For the text-containing cell, return its midpoint in [x, y] coordinate format. 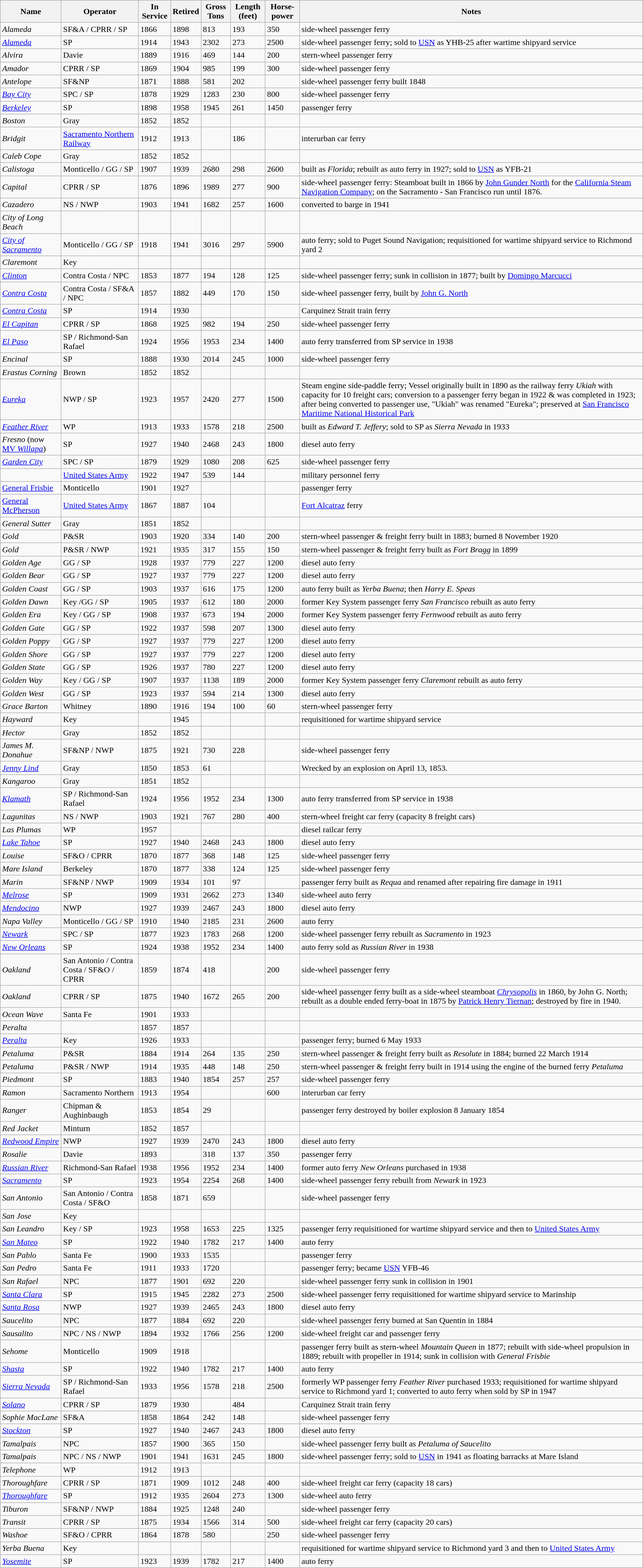
800 [282, 94]
El Paso [31, 341]
539 [216, 475]
side-wheel passenger ferry built 1848 [471, 81]
448 [216, 1067]
San Mateo [31, 1242]
auto ferry; sold to Puget Sound Navigation; requisitioned for wartime shipyard service to Richmond yard 2 [471, 245]
1882 [186, 293]
side-wheel passenger ferry rebuilt from Newark in 1923 [471, 1181]
104 [216, 506]
1783 [216, 934]
side-wheel passenger ferry, built by John G. North [471, 293]
484 [248, 1405]
Key /GG / SP [100, 602]
NWP / SP [100, 399]
2465 [216, 1307]
stern-wheel freight car ferry (capacity 8 freight cars) [471, 816]
Tiburon [31, 1509]
1989 [216, 187]
1889 [155, 55]
1859 [155, 970]
Brown [100, 372]
5900 [282, 245]
Operator [100, 12]
Telephone [31, 1470]
202 [248, 81]
SF&A [100, 1418]
side-wheel passenger ferry; sold to USN in 1941 as floating barracks at Mare Island [471, 1457]
469 [216, 55]
612 [216, 602]
side-wheel freight car ferry (capacity 20 cars) [471, 1522]
Napa Valley [31, 921]
Lake Tahoe [31, 843]
1915 [155, 1294]
side-wheel passenger ferry built as Petaluma of Saucelito [471, 1444]
225 [248, 1229]
2470 [216, 1141]
General Sutter [31, 523]
625 [282, 462]
598 [216, 628]
Ocean Wave [31, 1014]
1905 [155, 602]
Golden Way [31, 680]
2604 [216, 1496]
208 [248, 462]
248 [248, 1483]
Golden Poppy [31, 641]
requisitioned for wartime shipyard service [471, 720]
General McPherson [31, 506]
side-wheel passenger ferry; sold to USN as YHB-25 after wartime shipyard service [471, 42]
1932 [186, 1333]
Boston [31, 121]
Yerba Buena [31, 1548]
334 [216, 537]
Newark [31, 934]
2185 [216, 921]
242 [216, 1418]
338 [216, 869]
Rosalie [31, 1154]
230 [248, 94]
60 [282, 707]
261 [248, 108]
Fresno (now MV Willapa) [31, 444]
passenger ferry built as Requa and renamed after repairing fire damage in 1911 [471, 882]
581 [216, 81]
1653 [216, 1229]
San Pablo [31, 1255]
passenger ferry requisitioned for wartime shipyard service and then to United States Army [471, 1229]
Golden State [31, 667]
2014 [216, 359]
Notes [471, 12]
Yosemite [31, 1561]
San Jose [31, 1216]
1953 [216, 341]
280 [248, 816]
1911 [155, 1268]
Russian River [31, 1167]
Mendocino [31, 908]
1600 [282, 205]
former Key System passenger ferry Claremont rebuilt as auto ferry [471, 680]
1766 [216, 1333]
Encinal [31, 359]
1500 [282, 399]
189 [248, 680]
side-wheel freight car and passenger ferry [471, 1333]
Saucelito [31, 1320]
Melrose [31, 895]
Marin [31, 882]
Red Jacket [31, 1128]
1883 [155, 1080]
former auto ferry New Orleans purchased in 1938 [471, 1167]
Sierra Nevada [31, 1386]
1012 [216, 1483]
Sehome [31, 1351]
Contra Costa / NPC [100, 275]
stern-wheel passenger & freight ferry built in 1883; burned 8 November 1920 [471, 537]
193 [248, 29]
780 [216, 667]
137 [248, 1154]
207 [248, 628]
passenger ferry destroyed by boiler explosion 8 January 1854 [471, 1110]
Richmond-San Rafael [100, 1167]
City of Sacramento [31, 245]
Key / SP [100, 1229]
Louise [31, 856]
1720 [216, 1268]
Sophie MacLane [31, 1418]
1080 [216, 462]
1325 [282, 1229]
1887 [186, 506]
Hector [31, 733]
Garden City [31, 462]
767 [216, 816]
SF&A / CPRR / SP [100, 29]
1943 [186, 42]
256 [248, 1333]
Ranger [31, 1110]
Bridgit [31, 138]
730 [216, 750]
Antelope [31, 81]
side-wheel passenger ferry requisitioned for wartime shipyard service to Marinship [471, 1294]
135 [248, 1053]
Golden Dawn [31, 602]
Contra Costa / SF&A / NPC [100, 293]
580 [216, 1535]
240 [248, 1509]
side-wheel passenger ferry rebuilt as Sacramento in 1923 [471, 934]
stern-wheel passenger & freight ferry built as Fort Bragg in 1899 [471, 550]
Sausalito [31, 1333]
Golden Gate [31, 628]
former Key System passenger ferry San Francisco rebuilt as auto ferry [471, 602]
140 [248, 537]
Shasta [31, 1369]
3016 [216, 245]
265 [248, 997]
Whitney [100, 707]
500 [282, 1522]
requisitioned for wartime shipyard service to Richmond yard 3 and then to United States Army [471, 1548]
1904 [186, 68]
Golden Age [31, 563]
former Key System passenger ferry Fernwood rebuilt as auto ferry [471, 615]
Grace Barton [31, 707]
365 [216, 1444]
101 [216, 882]
298 [248, 169]
Mare Island [31, 869]
600 [282, 1093]
Hayward [31, 720]
Minturn [100, 1128]
SF&NP [100, 81]
673 [216, 615]
In Service [155, 12]
Cazadero [31, 205]
Retired [186, 12]
Gross Tons [216, 12]
1566 [216, 1522]
San Antonio / Contra Costa / SF&O [100, 1198]
Wrecked by an explosion on April 13, 1853. [471, 768]
1867 [155, 506]
converted to barge in 1941 [471, 205]
2282 [216, 1294]
Alvira [31, 55]
2420 [216, 399]
Capital [31, 187]
James M. Donahue [31, 750]
29 [216, 1110]
2254 [216, 1181]
1876 [155, 187]
1894 [155, 1333]
368 [216, 856]
813 [216, 29]
Solano [31, 1405]
900 [282, 187]
128 [248, 275]
passenger ferry; became USN YFB-46 [471, 1268]
military personnel ferry [471, 475]
San Rafael [31, 1281]
300 [282, 68]
Erastus Corning [31, 372]
449 [216, 293]
Kangaroo [31, 781]
1868 [155, 324]
Las Plumas [31, 830]
982 [216, 324]
City of Long Beach [31, 223]
1947 [186, 475]
Golden Shore [31, 654]
1920 [186, 537]
155 [248, 550]
San Antonio / Contra Costa / SF&O / CPRR [100, 970]
Sacramento Northern Railway [100, 138]
1850 [155, 768]
659 [216, 1198]
Calistoga [31, 169]
built as Edward T. Jeffery; sold to SP as Sierra Nevada in 1933 [471, 426]
1248 [216, 1509]
Sacramento [31, 1181]
1138 [216, 680]
Name [31, 12]
Amador [31, 68]
231 [248, 921]
San Antonio [31, 1198]
Golden Bear [31, 576]
1682 [216, 205]
New Orleans [31, 947]
Claremont [31, 262]
Length (feet) [248, 12]
1631 [216, 1457]
1000 [282, 359]
594 [216, 693]
Eureka [31, 399]
El Capitan [31, 324]
Santa Rosa [31, 1307]
264 [216, 1053]
Clinton [31, 275]
Horse- power [282, 12]
diesel railcar ferry [471, 830]
2662 [216, 895]
Lagunitas [31, 816]
1535 [216, 1255]
General Frisbie [31, 488]
Fort Alcatraz ferry [471, 506]
side-wheel passenger ferry burned at San Quentin in 1884 [471, 1320]
Golden West [31, 693]
318 [216, 1154]
Chipman & Aughinbaugh [100, 1110]
1869 [155, 68]
418 [216, 970]
317 [216, 550]
Caleb Cope [31, 156]
214 [248, 693]
1893 [155, 1154]
1931 [186, 895]
Golden Era [31, 615]
San Pedro [31, 1268]
228 [248, 750]
2680 [216, 169]
passenger ferry; burned 6 May 1933 [471, 1040]
1896 [186, 187]
Feather River [31, 426]
stern-wheel passenger & freight ferry built in 1914 using the engine of the burned ferry Petaluma [471, 1067]
San Leandro [31, 1229]
1910 [155, 921]
1340 [282, 895]
Redwood Empire [31, 1141]
170 [248, 293]
side-wheel passenger ferry; sunk in collision in 1877; built by Domingo Marcucci [471, 275]
175 [248, 589]
97 [248, 882]
Sacramento Northern [100, 1093]
616 [216, 589]
side-wheel freight car ferry (capacity 18 cars) [471, 1483]
186 [248, 138]
314 [248, 1522]
1283 [216, 94]
stern-wheel passenger & freight ferry built as Resolute in 1884; burned 22 March 1914 [471, 1053]
199 [248, 68]
1890 [155, 707]
Bay City [31, 94]
1928 [155, 563]
1866 [155, 29]
1874 [186, 970]
1450 [282, 108]
1672 [216, 997]
Piedmont [31, 1080]
1908 [155, 615]
auto ferry built as Yerba Buena; then Harry E. Speas [471, 589]
Klamath [31, 799]
Golden Coast [31, 589]
Stockton [31, 1431]
2302 [216, 42]
297 [248, 245]
Washoe [31, 1535]
985 [216, 68]
180 [248, 602]
Transit [31, 1522]
Ramon [31, 1093]
124 [248, 869]
built as Florida; rebuilt as auto ferry in 1927; sold to USN as YFB-21 [471, 169]
Jenny Lind [31, 768]
100 [248, 707]
61 [216, 768]
Santa Clara [31, 1294]
side-wheel passenger ferry sunk in collision in 1901 [471, 1281]
auto ferry sold as Russian River in 1938 [471, 947]
